Find where the given text appears and provide that cell's center as (X, Y) coordinate. 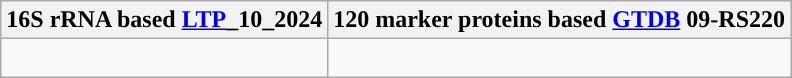
120 marker proteins based GTDB 09-RS220 (560, 20)
16S rRNA based LTP_10_2024 (164, 20)
